Determine the [x, y] coordinate at the center of the cell enclosing the given text.  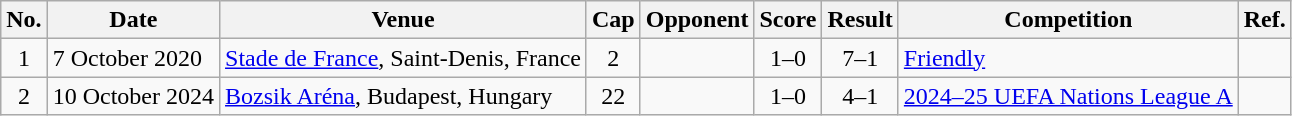
7–1 [860, 58]
Score [788, 20]
Stade de France, Saint-Denis, France [404, 58]
Date [133, 20]
Friendly [1068, 58]
4–1 [860, 96]
Cap [613, 20]
Result [860, 20]
7 October 2020 [133, 58]
10 October 2024 [133, 96]
Venue [404, 20]
Bozsik Aréna, Budapest, Hungary [404, 96]
Ref. [1264, 20]
Competition [1068, 20]
22 [613, 96]
Opponent [697, 20]
No. [24, 20]
1 [24, 58]
2024–25 UEFA Nations League A [1068, 96]
